Return the (X, Y) coordinate for the center point of the cell that contains the specified text.  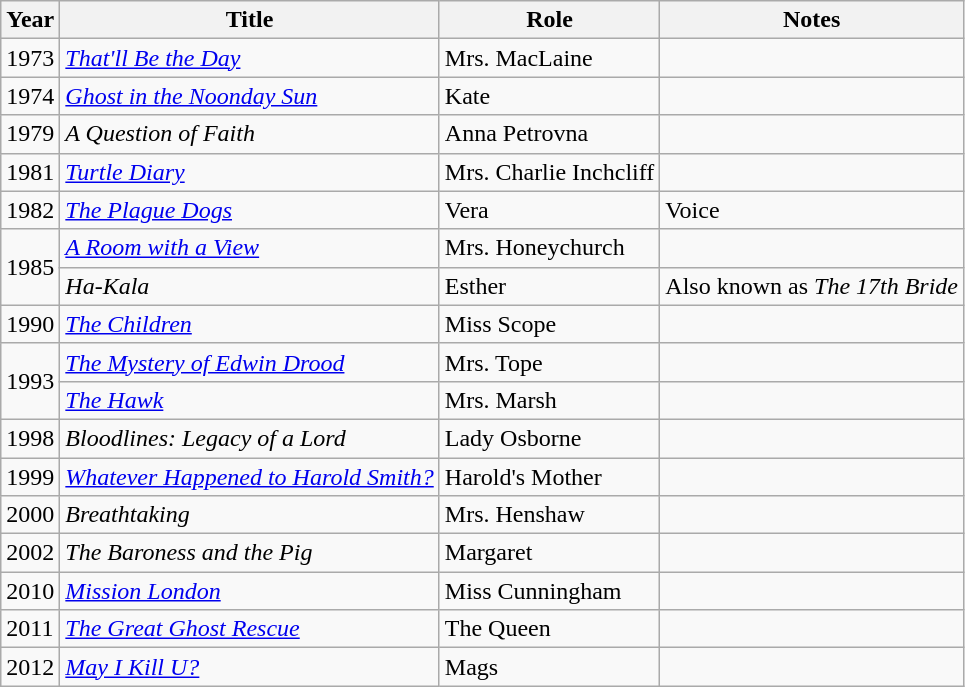
A Room with a View (250, 248)
Anna Petrovna (550, 134)
May I Kill U? (250, 667)
2010 (30, 591)
The Hawk (250, 400)
The Mystery of Edwin Drood (250, 362)
Ghost in the Noonday Sun (250, 96)
2012 (30, 667)
Whatever Happened to Harold Smith? (250, 477)
Miss Scope (550, 324)
1999 (30, 477)
Ha-Kala (250, 286)
The Plague Dogs (250, 210)
Harold's Mother (550, 477)
The Children (250, 324)
1998 (30, 438)
Mrs. MacLaine (550, 58)
Esther (550, 286)
1981 (30, 172)
Role (550, 20)
Voice (812, 210)
1985 (30, 267)
The Baroness and the Pig (250, 553)
Mrs. Charlie Inchcliff (550, 172)
Vera (550, 210)
2011 (30, 629)
1979 (30, 134)
Mrs. Henshaw (550, 515)
Bloodlines: Legacy of a Lord (250, 438)
Lady Osborne (550, 438)
A Question of Faith (250, 134)
Breathtaking (250, 515)
Notes (812, 20)
The Great Ghost Rescue (250, 629)
That'll Be the Day (250, 58)
Mags (550, 667)
1982 (30, 210)
Mrs. Honeychurch (550, 248)
Also known as The 17th Bride (812, 286)
1973 (30, 58)
Kate (550, 96)
2000 (30, 515)
2002 (30, 553)
Miss Cunningham (550, 591)
Margaret (550, 553)
Mrs. Marsh (550, 400)
1990 (30, 324)
Turtle Diary (250, 172)
1993 (30, 381)
Year (30, 20)
Mission London (250, 591)
Title (250, 20)
1974 (30, 96)
Mrs. Tope (550, 362)
The Queen (550, 629)
